Determine the (x, y) coordinate at the center of the cell enclosing the given text.  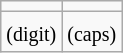
(caps) (92, 32)
(digit) (32, 32)
